Find where the given text appears and provide that cell's center as (X, Y) coordinate. 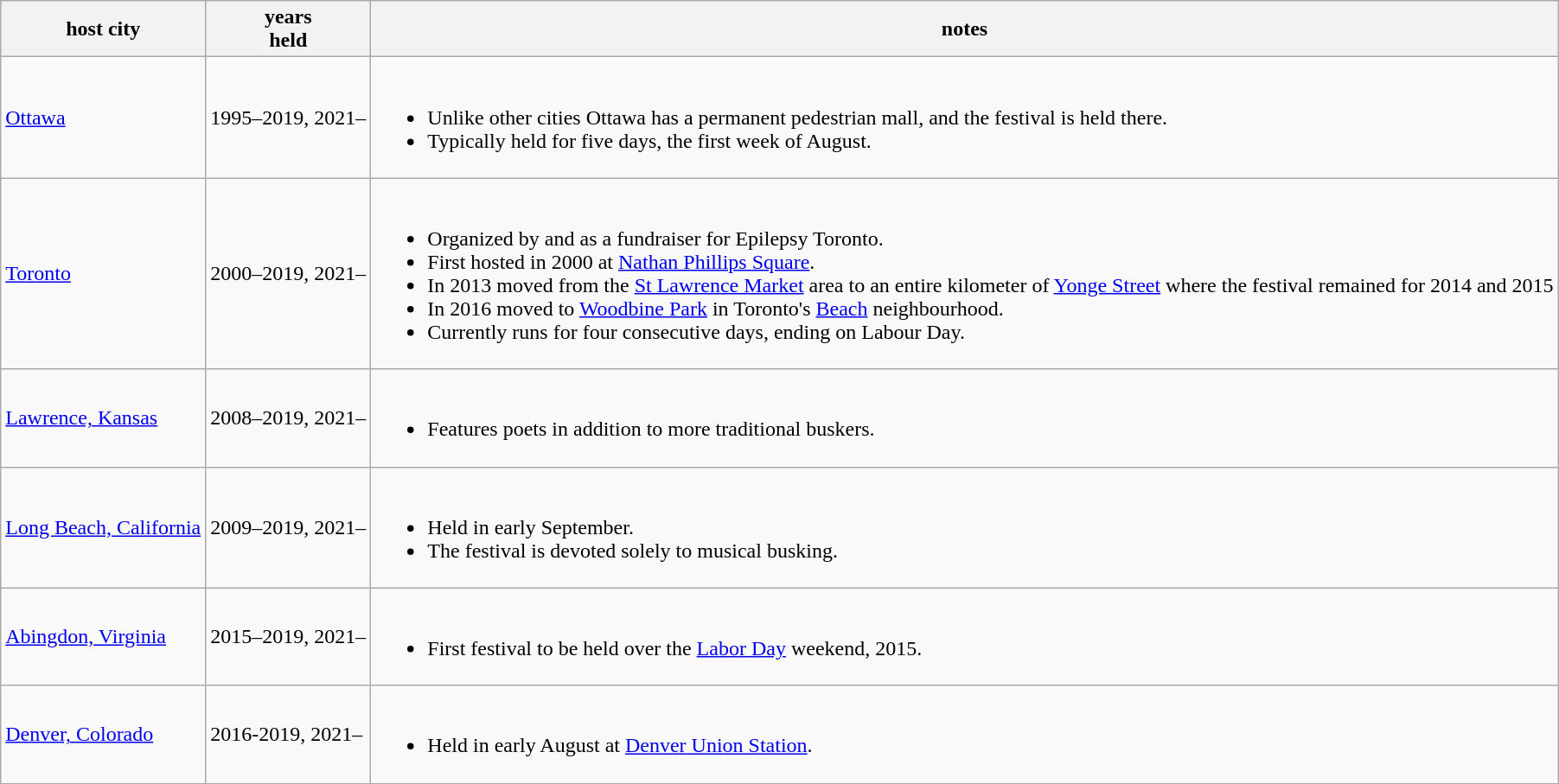
Denver, Colorado (104, 735)
Long Beach, California (104, 527)
1995–2019, 2021– (289, 118)
2000–2019, 2021– (289, 273)
Unlike other cities Ottawa has a permanent pedestrian mall, and the festival is held there.Typically held for five days, the first week of August. (965, 118)
notes (965, 29)
Held in early August at Denver Union Station. (965, 735)
Held in early September.The festival is devoted solely to musical busking. (965, 527)
Features poets in addition to more traditional buskers. (965, 418)
2009–2019, 2021– (289, 527)
2016-2019, 2021– (289, 735)
First festival to be held over the Labor Day weekend, 2015. (965, 636)
Abingdon, Virginia (104, 636)
host city (104, 29)
Lawrence, Kansas (104, 418)
2015–2019, 2021– (289, 636)
2008–2019, 2021– (289, 418)
yearsheld (289, 29)
Toronto (104, 273)
Ottawa (104, 118)
